Find where the given text appears and provide that cell's center as [X, Y] coordinate. 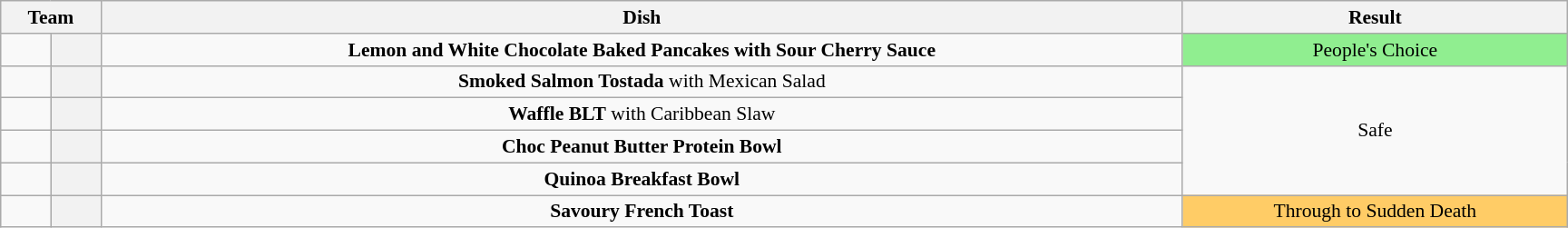
Savoury French Toast [642, 212]
Lemon and White Chocolate Baked Pancakes with Sour Cherry Sauce [642, 50]
People's Choice [1375, 50]
Quinoa Breakfast Bowl [642, 179]
Through to Sudden Death [1375, 212]
Team [51, 17]
Dish [642, 17]
Safe [1375, 130]
Waffle BLT with Caribbean Slaw [642, 114]
Smoked Salmon Tostada with Mexican Salad [642, 82]
Result [1375, 17]
Choc Peanut Butter Protein Bowl [642, 147]
